Return (x, y) of the center of cell containing provided text 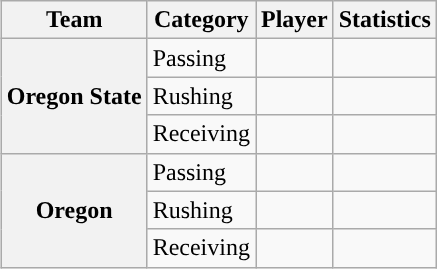
Category (201, 20)
Oregon State (74, 96)
Statistics (384, 20)
Oregon (74, 210)
Team (74, 20)
Player (295, 20)
